Determine the (x, y) coordinate at the center of the cell enclosing the given text.  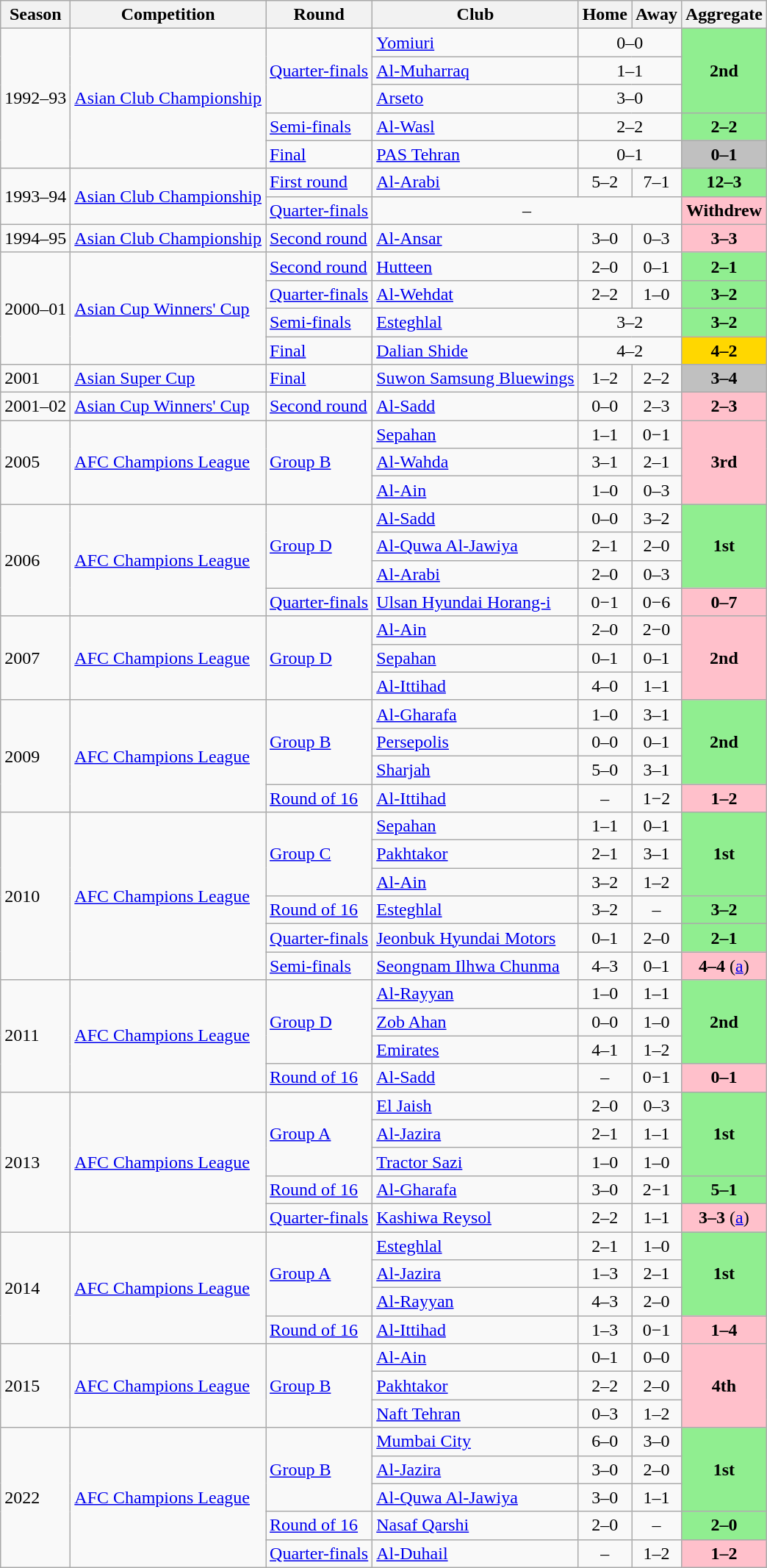
Yomiuri (475, 43)
5–0 (605, 770)
Suwon Samsung Bluewings (475, 379)
3rd (724, 462)
Arseto (475, 99)
Home (605, 15)
5–2 (605, 182)
First round (319, 182)
Persepolis (475, 742)
Al-Duhail (475, 1553)
Ulsan Hyundai Horang-i (475, 602)
2006 (35, 560)
2005 (35, 462)
Sharjah (475, 770)
Hutteen (475, 266)
Al-Muharraq (475, 71)
2015 (35, 1386)
Naft Tehran (475, 1414)
0–7 (724, 602)
1–4 (724, 1330)
Kashiwa Reysol (475, 1217)
Al-Ansar (475, 238)
2009 (35, 756)
Al-Wasl (475, 126)
Withdrew (724, 210)
4th (724, 1386)
Mumbai City (475, 1442)
1992–93 (35, 99)
Emirates (475, 1050)
2011 (35, 1036)
El Jaish (475, 1106)
1−2 (657, 798)
Competition (168, 15)
1994–95 (35, 238)
Nasaf Qarshi (475, 1525)
PAS Tehran (475, 154)
2−0 (657, 630)
2010 (35, 896)
Season (35, 15)
Group C (319, 854)
2001–02 (35, 407)
Jeonbuk Hyundai Motors (475, 938)
3–4 (724, 379)
Tractor Sazi (475, 1161)
Round (319, 15)
Zob Ahan (475, 1022)
2022 (35, 1497)
2013 (35, 1161)
Dalian Shide (475, 351)
Away (657, 15)
Al-Wehdat (475, 294)
3–3 (724, 238)
2001 (35, 379)
6–0 (605, 1442)
12–3 (724, 182)
0−6 (657, 602)
Aggregate (724, 15)
Seongnam Ilhwa Chunma (475, 966)
7–1 (657, 182)
5–1 (724, 1189)
2000–01 (35, 308)
2007 (35, 658)
Asian Super Cup (168, 379)
2−1 (657, 1189)
4–0 (605, 686)
Al-Wahda (475, 462)
4–1 (605, 1050)
Club (475, 15)
4–4 (a) (724, 966)
2014 (35, 1288)
1993–94 (35, 196)
3–3 (a) (724, 1217)
